Return the (x, y) coordinate for the center point of the cell that contains the specified text.  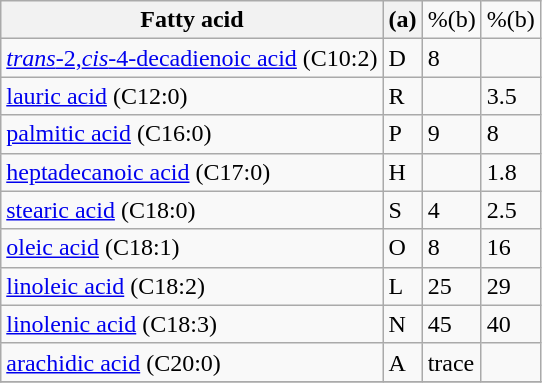
H (402, 172)
L (402, 286)
trace (452, 362)
4 (452, 210)
heptadecanoic acid (C17:0) (192, 172)
16 (510, 248)
2.5 (510, 210)
linolenic acid (C18:3) (192, 324)
D (402, 58)
A (402, 362)
1.8 (510, 172)
Fatty acid (192, 20)
trans-2,cis-4-decadienoic acid (C10:2) (192, 58)
stearic acid (C18:0) (192, 210)
lauric acid (C12:0) (192, 96)
linoleic acid (C18:2) (192, 286)
40 (510, 324)
25 (452, 286)
palmitic acid (C16:0) (192, 134)
arachidic acid (C20:0) (192, 362)
N (402, 324)
S (402, 210)
O (402, 248)
45 (452, 324)
oleic acid (C18:1) (192, 248)
P (402, 134)
29 (510, 286)
(a) (402, 20)
R (402, 96)
9 (452, 134)
3.5 (510, 96)
